Scan for the cell matching the given text and deliver its [X, Y] coordinate at center. 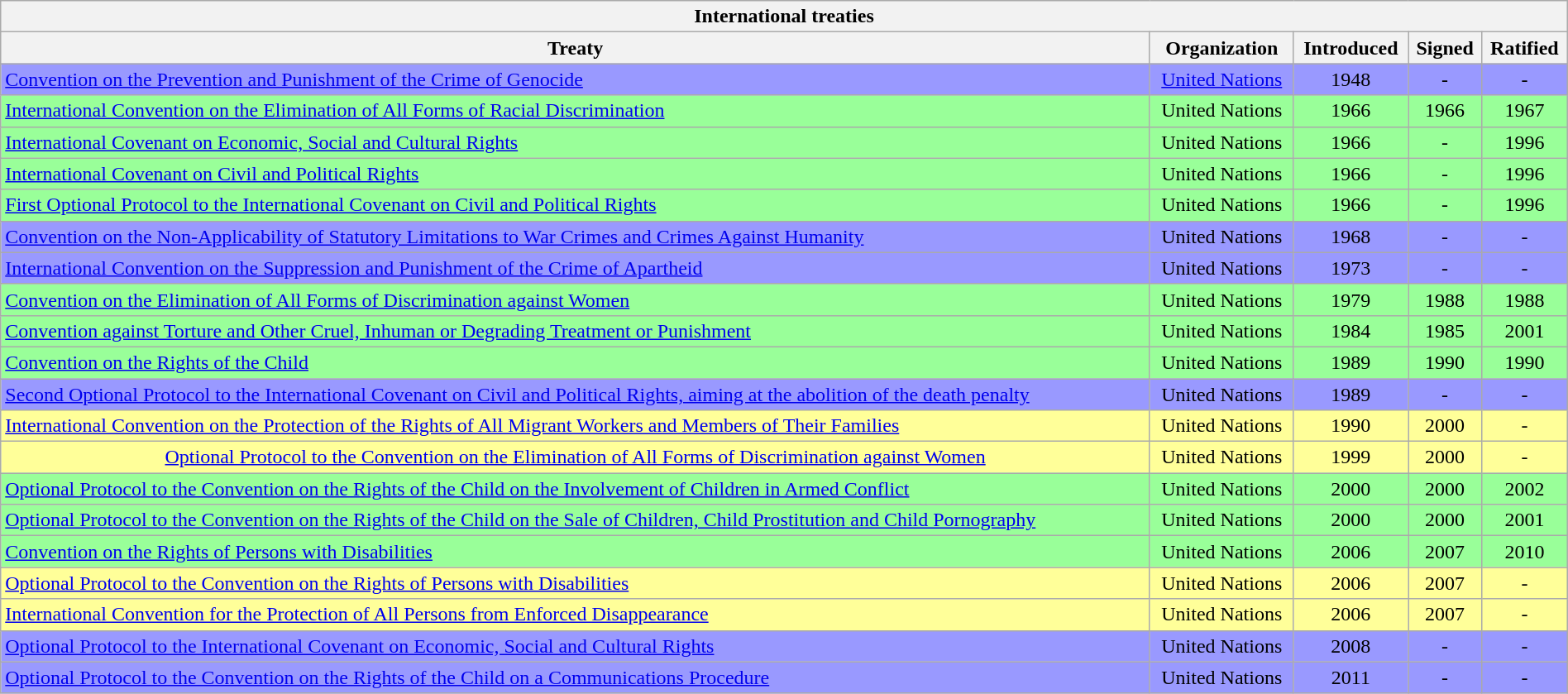
1968 [1351, 237]
International Convention on the Suppression and Punishment of the Crime of Apartheid [576, 268]
1999 [1351, 457]
Optional Protocol to the Convention on the Rights of the Child on the Sale of Children, Child Prostitution and Child Pornography [576, 520]
Organization [1221, 48]
1984 [1351, 331]
Introduced [1351, 48]
Optional Protocol to the International Covenant on Economic, Social and Cultural Rights [576, 646]
Convention on the Non-Applicability of Statutory Limitations to War Crimes and Crimes Against Humanity [576, 237]
2002 [1525, 489]
International Convention on the Protection of the Rights of All Migrant Workers and Members of Their Families [576, 426]
2008 [1351, 646]
International Convention on the Elimination of All Forms of Racial Discrimination [576, 111]
International treaties [784, 17]
Convention on the Prevention and Punishment of the Crime of Genocide [576, 79]
Optional Protocol to the Convention on the Rights of Persons with Disabilities [576, 583]
Convention on the Rights of the Child [576, 362]
2010 [1525, 552]
1979 [1351, 299]
International Convention for the Protection of All Persons from Enforced Disappearance [576, 615]
Convention against Torture and Other Cruel, Inhuman or Degrading Treatment or Punishment [576, 331]
Second Optional Protocol to the International Covenant on Civil and Political Rights, aiming at the abolition of the death penalty [576, 395]
2011 [1351, 677]
Convention on the Elimination of All Forms of Discrimination against Women [576, 299]
Optional Protocol to the Convention on the Elimination of All Forms of Discrimination against Women [576, 457]
1948 [1351, 79]
Convention on the Rights of Persons with Disabilities [576, 552]
Optional Protocol to the Convention on the Rights of the Child on the Involvement of Children in Armed Conflict [576, 489]
1967 [1525, 111]
Signed [1446, 48]
Treaty [576, 48]
First Optional Protocol to the International Covenant on Civil and Political Rights [576, 205]
Ratified [1525, 48]
1985 [1446, 331]
International Covenant on Economic, Social and Cultural Rights [576, 142]
1973 [1351, 268]
Optional Protocol to the Convention on the Rights of the Child on a Communications Procedure [576, 677]
International Covenant on Civil and Political Rights [576, 174]
